For the text-containing cell, return its midpoint in [X, Y] coordinate format. 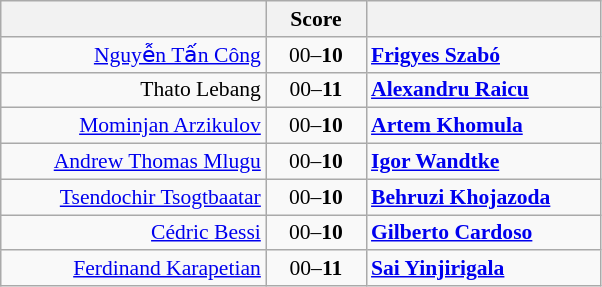
Mominjan Arzikulov [134, 126]
Behruzi Khojazoda [484, 197]
Thato Lebang [134, 90]
Cédric Bessi [134, 233]
Gilberto Cardoso [484, 233]
Igor Wandtke [484, 162]
Andrew Thomas Mlugu [134, 162]
Tsendochir Tsogtbaatar [134, 197]
Ferdinand Karapetian [134, 269]
Alexandru Raicu [484, 90]
Sai Yinjirigala [484, 269]
Nguyễn Tấn Công [134, 55]
Frigyes Szabó [484, 55]
Artem Khomula [484, 126]
Score [316, 19]
